Return [x, y] of the center of cell containing provided text 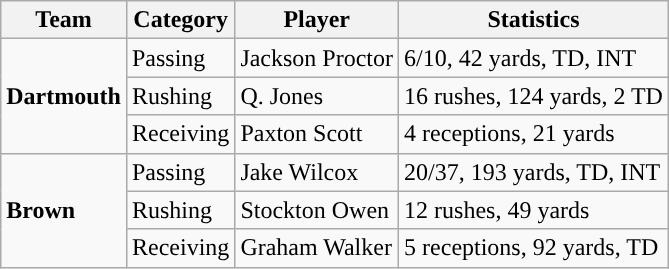
Dartmouth [64, 96]
20/37, 193 yards, TD, INT [534, 172]
Player [317, 20]
5 receptions, 92 yards, TD [534, 248]
Paxton Scott [317, 134]
Brown [64, 210]
Team [64, 20]
16 rushes, 124 yards, 2 TD [534, 96]
Graham Walker [317, 248]
12 rushes, 49 yards [534, 210]
Statistics [534, 20]
Q. Jones [317, 96]
Jake Wilcox [317, 172]
6/10, 42 yards, TD, INT [534, 58]
Category [180, 20]
4 receptions, 21 yards [534, 134]
Jackson Proctor [317, 58]
Stockton Owen [317, 210]
